Locate the cell with the specified text and output its (x, y) center coordinate. 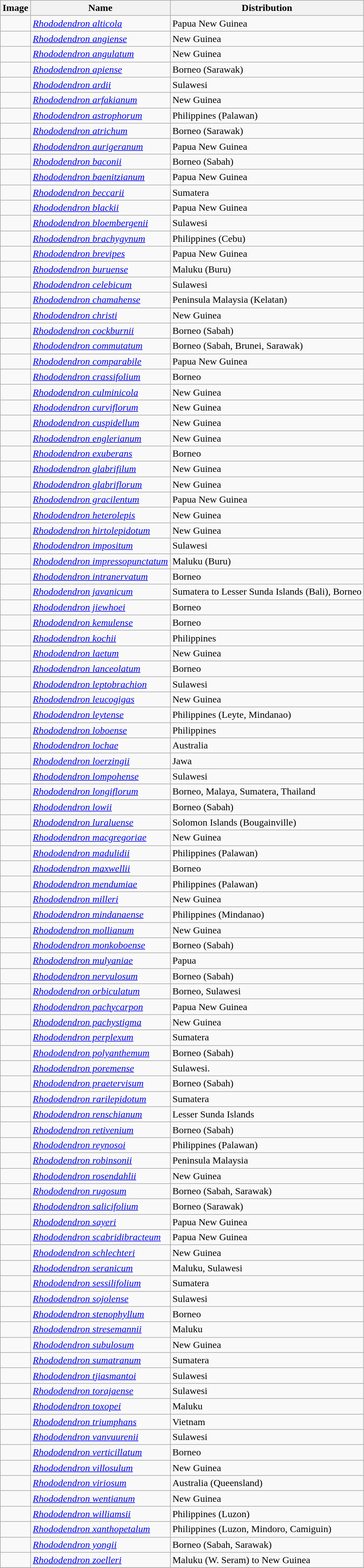
Name (100, 8)
Philippines (Luzon, Mindoro, Camiguin) (267, 1529)
Rhododendron sojolense (100, 1299)
Rhododendron wentianum (100, 1499)
Distribution (267, 8)
Peninsula Malaysia (Kelatan) (267, 300)
Rhododendron poremense (100, 1068)
Image (15, 8)
Rhododendron pachycarpon (100, 1007)
Rhododendron leytense (100, 715)
Rhododendron salicifolium (100, 1207)
Rhododendron monkoboense (100, 945)
Rhododendron apiense (100, 69)
Lesser Sunda Islands (267, 1114)
Rhododendron crassifolium (100, 377)
Rhododendron longiflorum (100, 792)
Rhododendron maxwellii (100, 868)
Rhododendron vanvuurenii (100, 1437)
Rhododendron luraluense (100, 822)
Rhododendron impositum (100, 546)
Rhododendron culminicola (100, 392)
Rhododendron perplexum (100, 1038)
Rhododendron torajaense (100, 1391)
Rhododendron kochii (100, 638)
Rhododendron lowii (100, 807)
Sulawesi. (267, 1068)
Rhododendron mindanaense (100, 914)
Rhododendron englerianum (100, 438)
Peninsula Malaysia (267, 1160)
Rhododendron cockburnii (100, 331)
Rhododendron beccarii (100, 193)
Rhododendron villosulum (100, 1468)
Rhododendron glabriflorum (100, 484)
Maluku (W. Seram) to New Guinea (267, 1560)
Rhododendron baconii (100, 161)
Rhododendron triumphans (100, 1421)
Rhododendron reynosoi (100, 1145)
Rhododendron leucogigas (100, 700)
Rhododendron impressopunctatum (100, 561)
Rhododendron orbiculatum (100, 992)
Rhododendron celebicum (100, 285)
Rhododendron loerzingii (100, 761)
Rhododendron alticola (100, 23)
Papua (267, 961)
Rhododendron viriosum (100, 1483)
Rhododendron curviflorum (100, 407)
Vietnam (267, 1421)
Rhododendron intranervatum (100, 576)
Rhododendron commutatum (100, 346)
Rhododendron sessilifolium (100, 1283)
Australia (Queensland) (267, 1483)
Rhododendron madulidii (100, 853)
Rhododendron blackii (100, 208)
Rhododendron kemulense (100, 623)
Rhododendron javanicum (100, 592)
Australia (267, 746)
Borneo, Sulawesi (267, 992)
Rhododendron sumatranum (100, 1360)
Rhododendron milleri (100, 899)
Rhododendron tjiasmantoi (100, 1375)
Rhododendron exuberans (100, 454)
Rhododendron angiense (100, 39)
Rhododendron loboense (100, 730)
Jawa (267, 761)
Philippines (Luzon) (267, 1514)
Rhododendron brevipes (100, 254)
Philippines (Mindanao) (267, 914)
Rhododendron atrichum (100, 131)
Rhododendron retivenium (100, 1130)
Philippines (Cebu) (267, 239)
Rhododendron brachygynum (100, 239)
Rhododendron ardii (100, 85)
Rhododendron stenophyllum (100, 1314)
Rhododendron lochae (100, 746)
Rhododendron robinsonii (100, 1160)
Rhododendron hirtolepidotum (100, 530)
Rhododendron rosendahlii (100, 1176)
Rhododendron heterolepis (100, 515)
Rhododendron arfakianum (100, 100)
Rhododendron comparabile (100, 361)
Rhododendron scabridibracteum (100, 1237)
Rhododendron angulatum (100, 54)
Rhododendron sayeri (100, 1222)
Rhododendron jiewhoei (100, 607)
Rhododendron glabrifilum (100, 469)
Rhododendron gracilentum (100, 500)
Rhododendron zoelleri (100, 1560)
Rhododendron mollianum (100, 930)
Rhododendron pachystigma (100, 1022)
Borneo (Sabah, Brunei, Sarawak) (267, 346)
Rhododendron subulosum (100, 1345)
Rhododendron polyanthemum (100, 1053)
Rhododendron yongii (100, 1545)
Rhododendron nervulosum (100, 976)
Rhododendron rarilepidotum (100, 1099)
Solomon Islands (Bougainville) (267, 822)
Rhododendron bloembergenii (100, 223)
Rhododendron williamsii (100, 1514)
Rhododendron stresemannii (100, 1329)
Rhododendron astrophorum (100, 115)
Rhododendron rugosum (100, 1191)
Rhododendron leptobrachion (100, 684)
Rhododendron macgregoriae (100, 838)
Rhododendron laetum (100, 653)
Borneo, Malaya, Sumatera, Thailand (267, 792)
Rhododendron xanthopetalum (100, 1529)
Rhododendron renschianum (100, 1114)
Rhododendron verticillatum (100, 1453)
Rhododendron toxopei (100, 1406)
Rhododendron seranicum (100, 1268)
Rhododendron schlechteri (100, 1253)
Maluku, Sulawesi (267, 1268)
Sumatera to Lesser Sunda Islands (Bali), Borneo (267, 592)
Rhododendron chamahense (100, 300)
Rhododendron christi (100, 315)
Rhododendron lompohense (100, 776)
Rhododendron praetervisum (100, 1084)
Rhododendron cuspidellum (100, 423)
Rhododendron buruense (100, 269)
Rhododendron lanceolatum (100, 669)
Rhododendron mulyaniae (100, 961)
Rhododendron baenitzianum (100, 177)
Rhododendron mendumiae (100, 884)
Rhododendron aurigeranum (100, 146)
Philippines (Leyte, Mindanao) (267, 715)
